Provide the (x, y) coordinate of the cell's center where the given text is located.  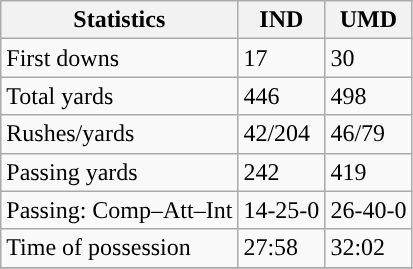
Rushes/yards (120, 134)
Passing: Comp–Att–Int (120, 210)
46/79 (368, 134)
14-25-0 (282, 210)
Passing yards (120, 172)
30 (368, 58)
UMD (368, 20)
446 (282, 96)
242 (282, 172)
27:58 (282, 248)
IND (282, 20)
32:02 (368, 248)
26-40-0 (368, 210)
Time of possession (120, 248)
17 (282, 58)
419 (368, 172)
498 (368, 96)
Statistics (120, 20)
42/204 (282, 134)
First downs (120, 58)
Total yards (120, 96)
